Return [X, Y] of the center of cell containing provided text 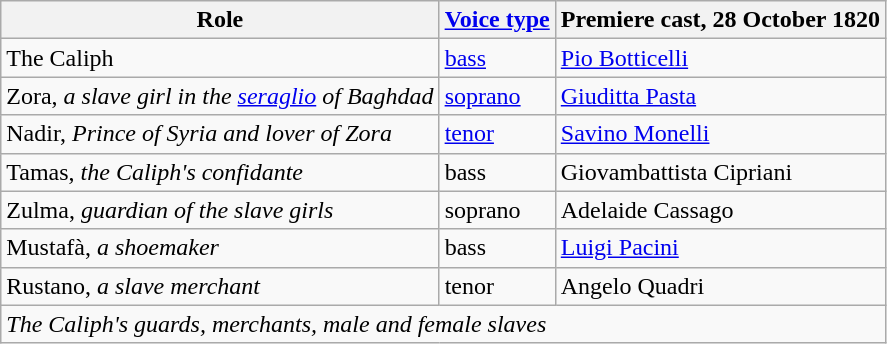
The Caliph's guards, merchants, male and female slaves [444, 324]
Rustano, a slave merchant [220, 286]
Premiere cast, 28 October 1820 [720, 20]
Zulma, guardian of the slave girls [220, 210]
Tamas, the Caliph's confidante [220, 172]
The Caliph [220, 58]
Luigi Pacini [720, 248]
Savino Monelli [720, 134]
Voice type [497, 20]
Zora, a slave girl in the seraglio of Baghdad [220, 96]
Giovambattista Cipriani [720, 172]
Pio Botticelli [720, 58]
Role [220, 20]
Adelaide Cassago [720, 210]
Giuditta Pasta [720, 96]
Mustafà, a shoemaker [220, 248]
Angelo Quadri [720, 286]
Nadir, Prince of Syria and lover of Zora [220, 134]
